Find where the given text appears and provide that cell's center as [X, Y] coordinate. 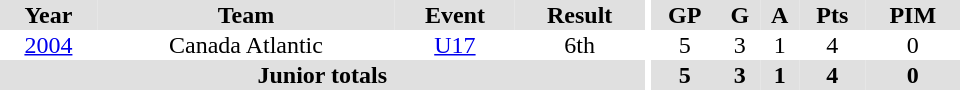
G [740, 15]
6th [580, 45]
Team [246, 15]
PIM [913, 15]
Junior totals [322, 75]
Event [455, 15]
U17 [455, 45]
Canada Atlantic [246, 45]
Result [580, 15]
A [780, 15]
Pts [832, 15]
2004 [48, 45]
GP [684, 15]
Year [48, 15]
